Pinpoint the cell where the given text exists, returning its (x, y) midpoint coordinate. 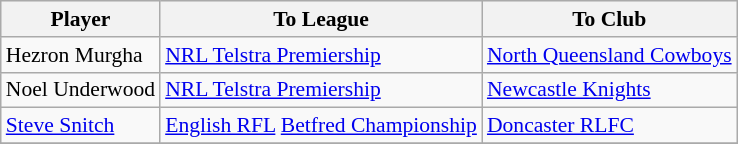
To League (321, 19)
Steve Snitch (80, 126)
Player (80, 19)
Noel Underwood (80, 90)
Doncaster RLFC (610, 126)
English RFL Betfred Championship (321, 126)
Newcastle Knights (610, 90)
Hezron Murgha (80, 55)
To Club (610, 19)
North Queensland Cowboys (610, 55)
